Search for the cell housing the specified text and yield its [x, y] center coordinate. 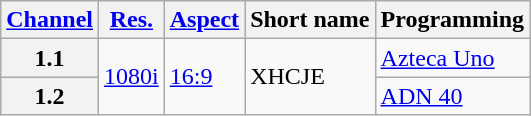
Aspect [204, 20]
Programming [452, 20]
Channel [50, 20]
Short name [310, 20]
1.2 [50, 96]
Azteca Uno [452, 58]
1080i [132, 77]
16:9 [204, 77]
1.1 [50, 58]
XHCJE [310, 77]
Res. [132, 20]
ADN 40 [452, 96]
